Locate the cell with the specified text and output its (X, Y) center coordinate. 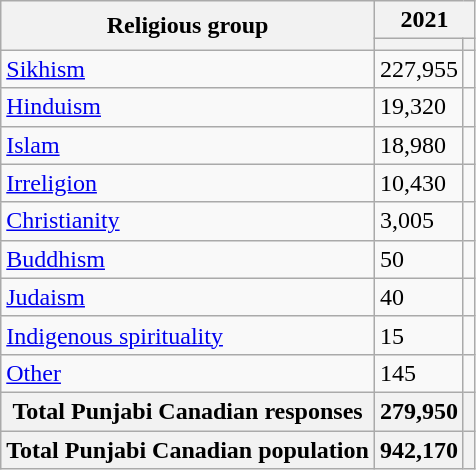
3,005 (418, 221)
40 (418, 297)
Total Punjabi Canadian population (188, 449)
Indigenous spirituality (188, 335)
Judaism (188, 297)
279,950 (418, 411)
942,170 (418, 449)
Religious group (188, 26)
15 (418, 335)
2021 (424, 20)
Buddhism (188, 259)
227,955 (418, 69)
10,430 (418, 183)
50 (418, 259)
Sikhism (188, 69)
Other (188, 373)
Christianity (188, 221)
145 (418, 373)
Irreligion (188, 183)
Hinduism (188, 107)
Total Punjabi Canadian responses (188, 411)
Islam (188, 145)
18,980 (418, 145)
19,320 (418, 107)
